Pinpoint the cell where the given text exists, returning its [x, y] midpoint coordinate. 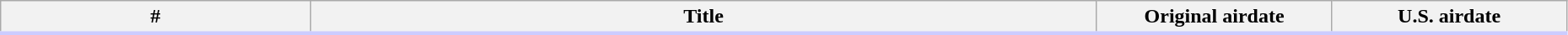
U.S. airdate [1449, 17]
# [155, 17]
Original airdate [1214, 17]
Title [703, 17]
